Search for the cell housing the specified text and yield its (x, y) center coordinate. 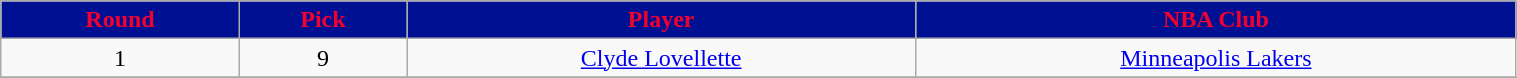
Clyde Lovellette (662, 58)
Minneapolis Lakers (1216, 58)
9 (322, 58)
1 (120, 58)
Round (120, 20)
NBA Club (1216, 20)
Pick (322, 20)
Player (662, 20)
